Pinpoint the cell where the given text exists, returning its [x, y] midpoint coordinate. 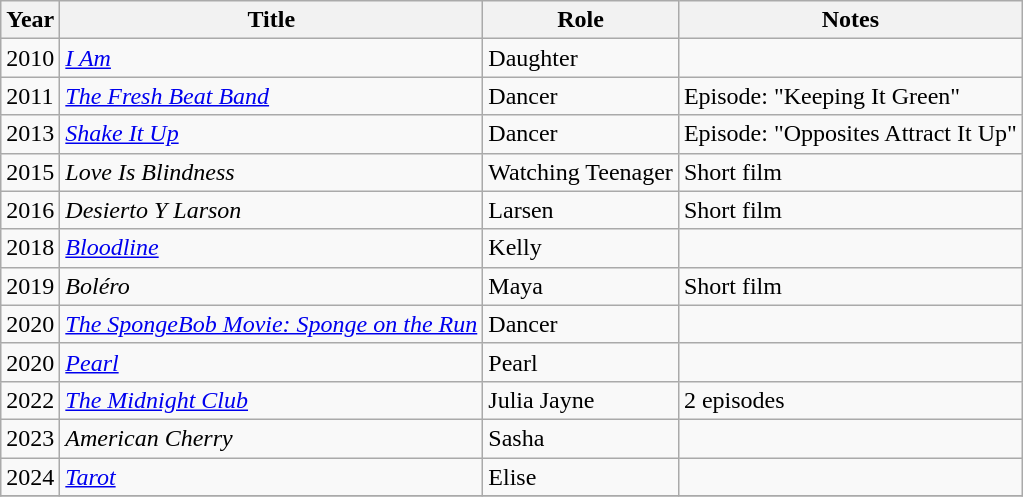
Love Is Blindness [272, 172]
Episode: "Keeping It Green" [850, 96]
Sasha [581, 438]
2015 [30, 172]
2019 [30, 286]
Desierto Y Larson [272, 210]
2011 [30, 96]
Title [272, 20]
Watching Teenager [581, 172]
The SpongeBob Movie: Sponge on the Run [272, 324]
2010 [30, 58]
The Fresh Beat Band [272, 96]
2016 [30, 210]
Kelly [581, 248]
Larsen [581, 210]
2 episodes [850, 400]
2018 [30, 248]
The Midnight Club [272, 400]
Elise [581, 477]
2023 [30, 438]
Tarot [272, 477]
Shake It Up [272, 134]
Bloodline [272, 248]
Role [581, 20]
Notes [850, 20]
Maya [581, 286]
Year [30, 20]
I Am [272, 58]
Boléro [272, 286]
2024 [30, 477]
Daughter [581, 58]
Episode: "Opposites Attract It Up" [850, 134]
2013 [30, 134]
2022 [30, 400]
Julia Jayne [581, 400]
American Cherry [272, 438]
